Detect which cell encompasses the target text, then output its [x, y] center coordinate. 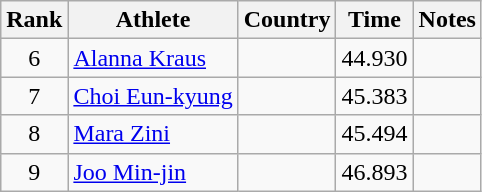
Notes [447, 20]
45.494 [374, 134]
Time [374, 20]
9 [34, 172]
Mara Zini [153, 134]
45.383 [374, 96]
46.893 [374, 172]
7 [34, 96]
6 [34, 58]
Alanna Kraus [153, 58]
Rank [34, 20]
44.930 [374, 58]
8 [34, 134]
Choi Eun-kyung [153, 96]
Country [287, 20]
Joo Min-jin [153, 172]
Athlete [153, 20]
